Return (x, y) of the center of cell containing provided text 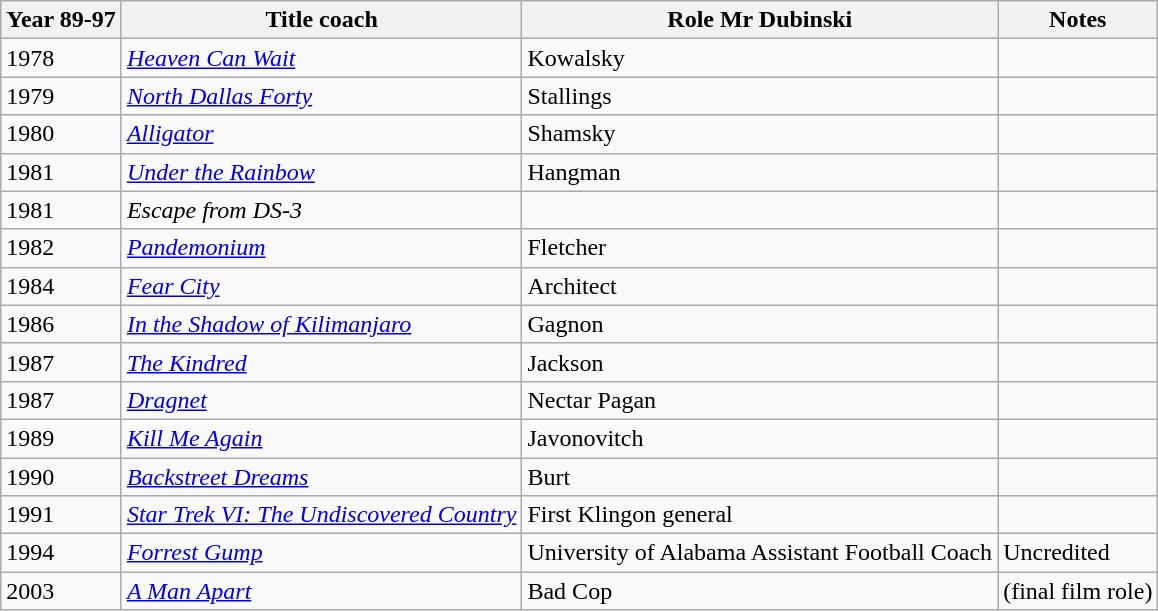
1986 (62, 324)
Pandemonium (322, 248)
Fear City (322, 286)
1994 (62, 553)
Notes (1078, 20)
Backstreet Dreams (322, 477)
1984 (62, 286)
Bad Cop (760, 591)
Jackson (760, 362)
Uncredited (1078, 553)
1980 (62, 134)
Nectar Pagan (760, 400)
Role Mr Dubinski (760, 20)
University of Alabama Assistant Football Coach (760, 553)
Dragnet (322, 400)
Stallings (760, 96)
Javonovitch (760, 438)
Star Trek VI: The Undiscovered Country (322, 515)
Shamsky (760, 134)
Architect (760, 286)
A Man Apart (322, 591)
(final film role) (1078, 591)
Alligator (322, 134)
Kowalsky (760, 58)
Hangman (760, 172)
Heaven Can Wait (322, 58)
1979 (62, 96)
First Klingon general (760, 515)
The Kindred (322, 362)
Fletcher (760, 248)
1991 (62, 515)
Burt (760, 477)
1978 (62, 58)
Forrest Gump (322, 553)
In the Shadow of Kilimanjaro (322, 324)
Title coach (322, 20)
Escape from DS-3 (322, 210)
Year 89-97 (62, 20)
1989 (62, 438)
Kill Me Again (322, 438)
1982 (62, 248)
2003 (62, 591)
Under the Rainbow (322, 172)
North Dallas Forty (322, 96)
Gagnon (760, 324)
1990 (62, 477)
